Return [X, Y] of the center of cell containing provided text 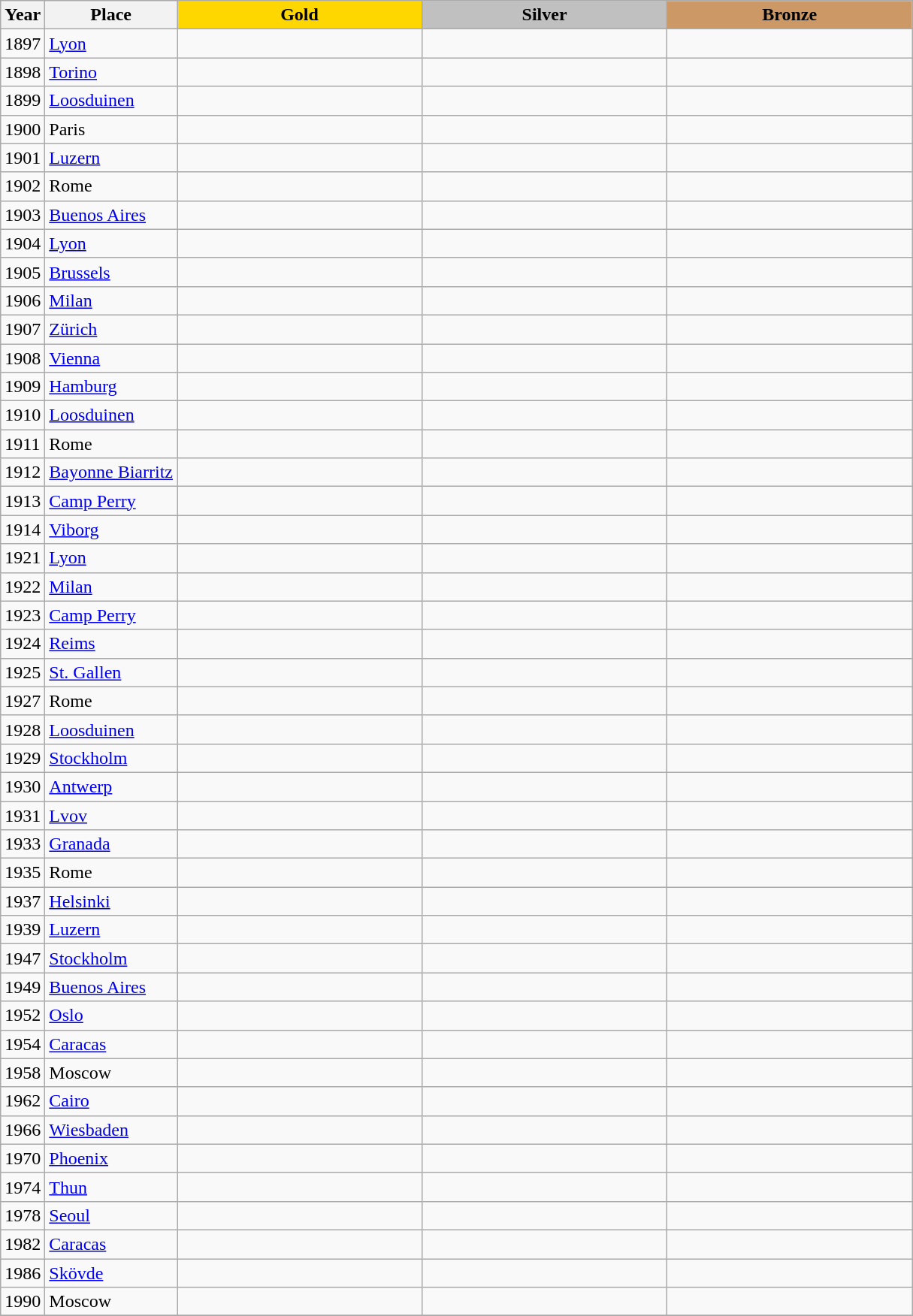
Zürich [111, 329]
1962 [23, 1101]
Wiesbaden [111, 1130]
1921 [23, 558]
1899 [23, 101]
1947 [23, 958]
Helsinki [111, 901]
1990 [23, 1302]
1929 [23, 758]
1908 [23, 358]
1927 [23, 701]
1966 [23, 1130]
1903 [23, 215]
Granada [111, 844]
1922 [23, 587]
Gold [300, 15]
1924 [23, 644]
Hamburg [111, 387]
1904 [23, 243]
1907 [23, 329]
1954 [23, 1044]
1937 [23, 901]
Torino [111, 72]
1901 [23, 158]
Silver [545, 15]
1900 [23, 129]
1913 [23, 501]
1906 [23, 300]
1914 [23, 530]
1905 [23, 272]
Reims [111, 644]
1958 [23, 1073]
1982 [23, 1244]
1902 [23, 186]
Viborg [111, 530]
1897 [23, 44]
1928 [23, 729]
1978 [23, 1215]
1898 [23, 72]
1952 [23, 1016]
Skövde [111, 1273]
1931 [23, 815]
Phoenix [111, 1158]
1970 [23, 1158]
Bayonne Biarritz [111, 472]
1974 [23, 1187]
Thun [111, 1187]
St. Gallen [111, 672]
1939 [23, 930]
1925 [23, 672]
Paris [111, 129]
Place [111, 15]
1949 [23, 987]
Cairo [111, 1101]
Oslo [111, 1016]
Seoul [111, 1215]
1930 [23, 786]
Brussels [111, 272]
Bronze [790, 15]
Year [23, 15]
1911 [23, 444]
Lvov [111, 815]
1933 [23, 844]
1923 [23, 615]
1910 [23, 415]
1986 [23, 1273]
Vienna [111, 358]
1909 [23, 387]
Antwerp [111, 786]
1912 [23, 472]
1935 [23, 873]
